Pinpoint the cell where the given text exists, returning its [x, y] midpoint coordinate. 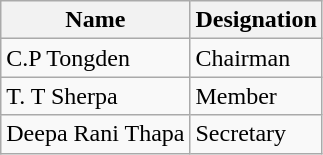
Member [256, 96]
Name [96, 20]
C.P Tongden [96, 58]
Designation [256, 20]
Secretary [256, 134]
Chairman [256, 58]
T. T Sherpa [96, 96]
Deepa Rani Thapa [96, 134]
